Search for the cell housing the specified text and yield its (x, y) center coordinate. 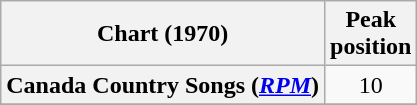
10 (371, 85)
Canada Country Songs (RPM) (163, 85)
Peak position (371, 34)
Chart (1970) (163, 34)
